Output the (X, Y) coordinate of the center of the cell containing the given text.  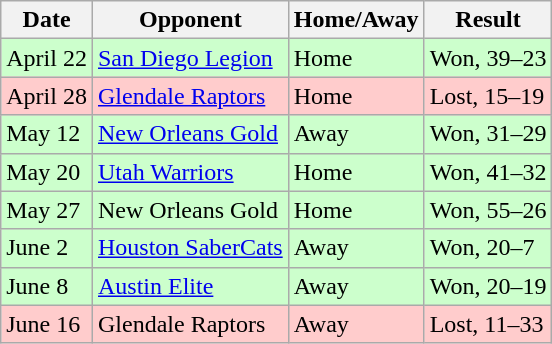
San Diego Legion (190, 58)
April 28 (47, 96)
Opponent (190, 20)
Won, 20–7 (488, 248)
Lost, 15–19 (488, 96)
May 12 (47, 134)
Won, 39–23 (488, 58)
June 16 (47, 324)
June 2 (47, 248)
April 22 (47, 58)
Utah Warriors (190, 172)
Lost, 11–33 (488, 324)
May 27 (47, 210)
Result (488, 20)
Won, 20–19 (488, 286)
Date (47, 20)
Houston SaberCats (190, 248)
May 20 (47, 172)
Won, 31–29 (488, 134)
Won, 41–32 (488, 172)
June 8 (47, 286)
Home/Away (356, 20)
Austin Elite (190, 286)
Won, 55–26 (488, 210)
